Pinpoint the cell where the given text exists, returning its [X, Y] midpoint coordinate. 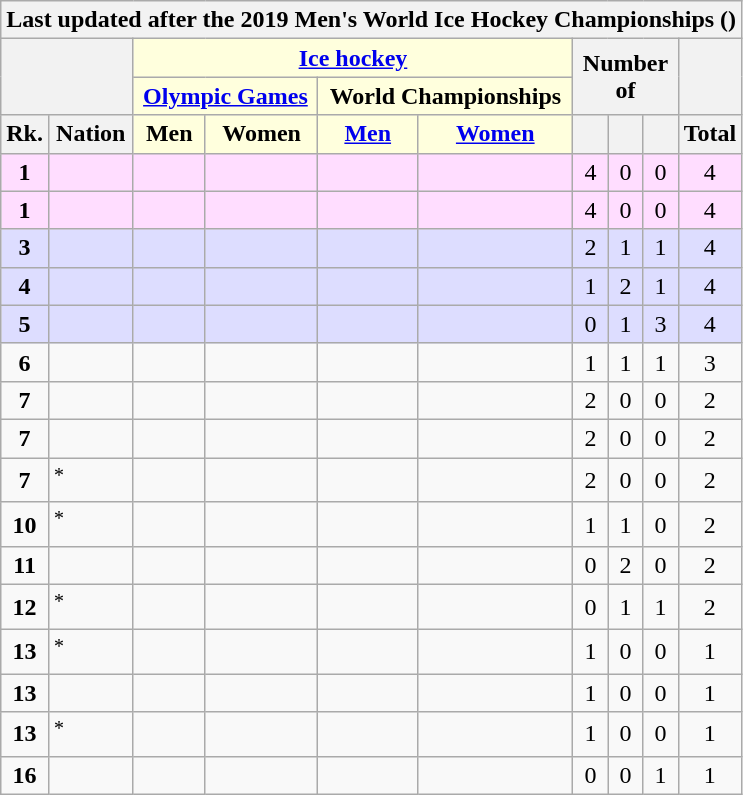
6 [25, 362]
5 [25, 324]
Number of [626, 77]
11 [25, 566]
10 [25, 524]
Ice hockey [353, 58]
Rk. [25, 134]
Olympic Games [226, 96]
World Championships [446, 96]
16 [25, 775]
12 [25, 608]
Total [710, 134]
Nation [90, 134]
Last updated after the 2019 Men's World Ice Hockey Championships () [372, 20]
